Output the [x, y] coordinate of the center of the cell containing the given text.  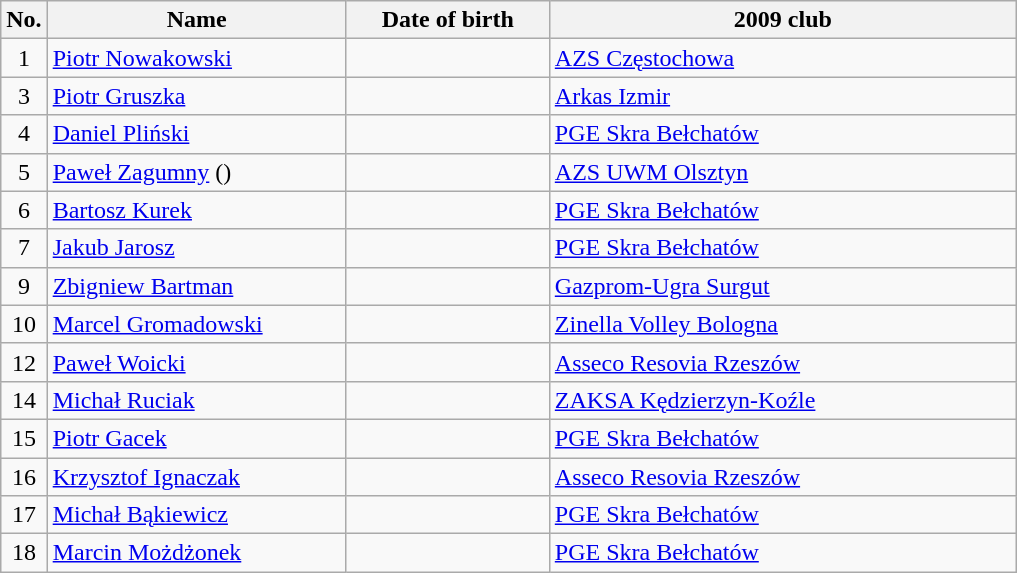
10 [24, 324]
1 [24, 58]
Name [196, 20]
Gazprom-Ugra Surgut [782, 286]
17 [24, 515]
Marcel Gromadowski [196, 324]
Bartosz Kurek [196, 210]
16 [24, 477]
3 [24, 96]
Michał Bąkiewicz [196, 515]
Zbigniew Bartman [196, 286]
AZS UWM Olsztyn [782, 172]
7 [24, 248]
Piotr Nowakowski [196, 58]
AZS Częstochowa [782, 58]
5 [24, 172]
Piotr Gacek [196, 438]
Jakub Jarosz [196, 248]
Daniel Pliński [196, 134]
6 [24, 210]
Paweł Zagumny () [196, 172]
12 [24, 362]
Date of birth [448, 20]
ZAKSA Kędzierzyn-Koźle [782, 400]
Krzysztof Ignaczak [196, 477]
Paweł Woicki [196, 362]
Zinella Volley Bologna [782, 324]
14 [24, 400]
No. [24, 20]
Arkas Izmir [782, 96]
2009 club [782, 20]
18 [24, 553]
Michał Ruciak [196, 400]
9 [24, 286]
Marcin Możdżonek [196, 553]
15 [24, 438]
4 [24, 134]
Piotr Gruszka [196, 96]
